Return (x, y) of the center of cell containing provided text 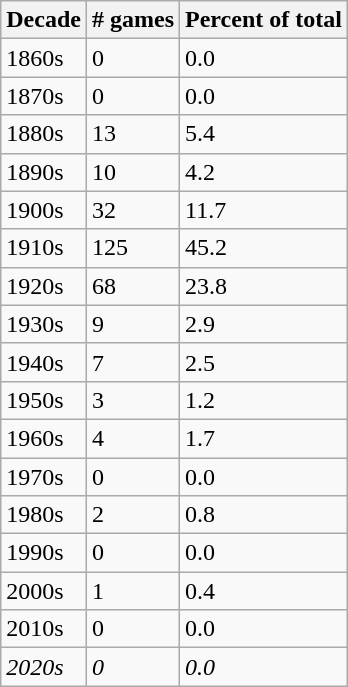
3 (132, 400)
1870s (44, 96)
13 (132, 134)
1.2 (264, 400)
1880s (44, 134)
5.4 (264, 134)
7 (132, 362)
1920s (44, 286)
2020s (44, 667)
45.2 (264, 248)
1940s (44, 362)
23.8 (264, 286)
Percent of total (264, 20)
0.8 (264, 515)
Decade (44, 20)
1890s (44, 172)
125 (132, 248)
68 (132, 286)
1900s (44, 210)
1960s (44, 438)
32 (132, 210)
9 (132, 324)
# games (132, 20)
1.7 (264, 438)
2.9 (264, 324)
1970s (44, 477)
1950s (44, 400)
1990s (44, 553)
11.7 (264, 210)
1 (132, 591)
2010s (44, 629)
1980s (44, 515)
1860s (44, 58)
2000s (44, 591)
10 (132, 172)
1910s (44, 248)
4.2 (264, 172)
4 (132, 438)
1930s (44, 324)
0.4 (264, 591)
2.5 (264, 362)
2 (132, 515)
